Find where the given text appears and provide that cell's center as [x, y] coordinate. 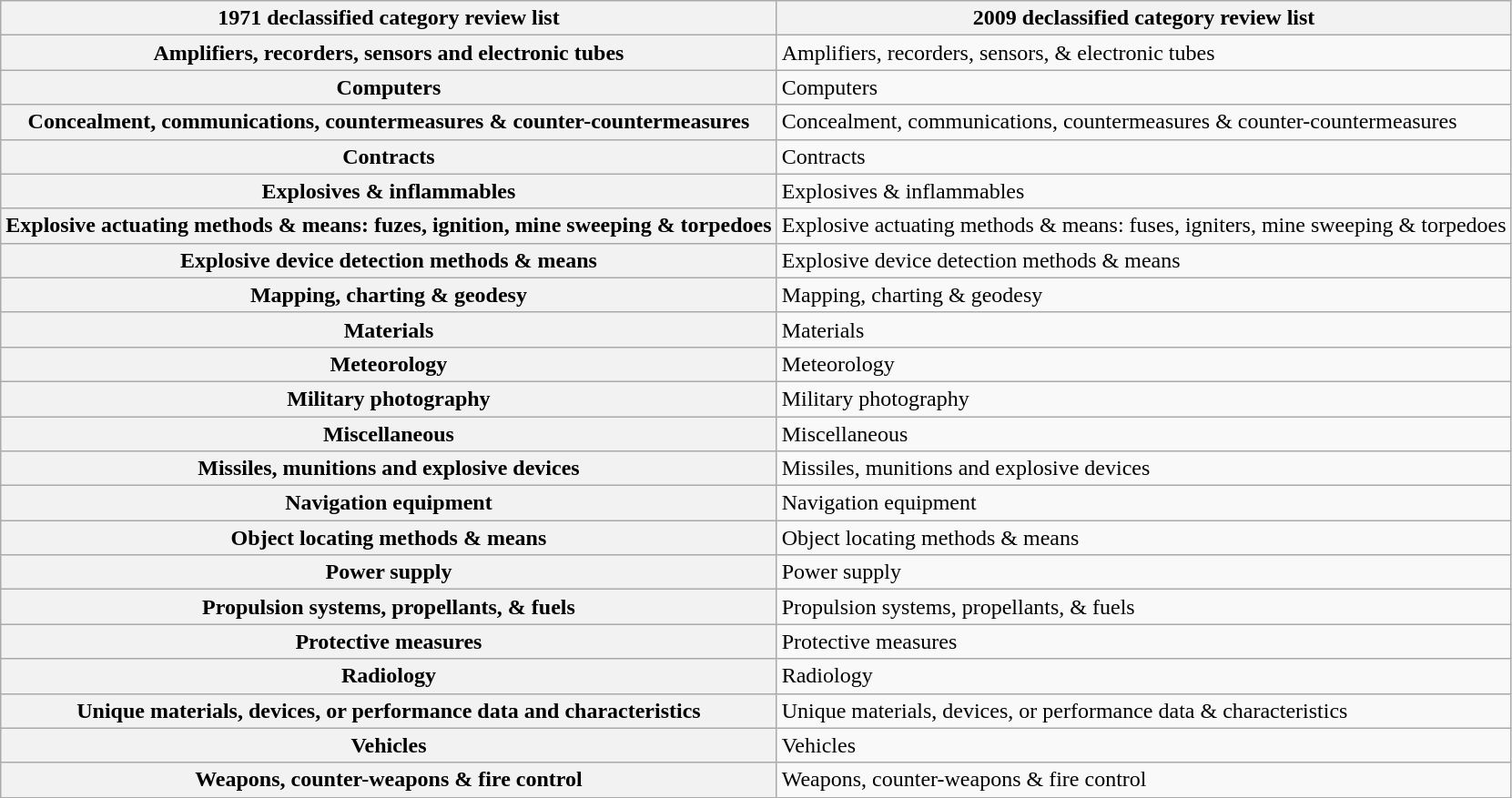
Unique materials, devices, or performance data and characteristics [389, 711]
Explosive actuating methods & means: fuses, igniters, mine sweeping & torpedoes [1143, 226]
Amplifiers, recorders, sensors and electronic tubes [389, 53]
Amplifiers, recorders, sensors, & electronic tubes [1143, 53]
Explosive actuating methods & means: fuzes, ignition, mine sweeping & torpedoes [389, 226]
2009 declassified category review list [1143, 18]
Unique materials, devices, or performance data & characteristics [1143, 711]
1971 declassified category review list [389, 18]
